Pinpoint the cell where the given text exists, returning its (X, Y) midpoint coordinate. 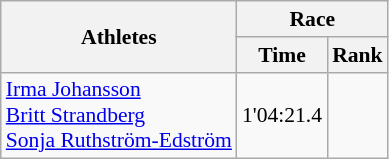
Irma JohanssonBritt StrandbergSonja Ruthström-Edström (119, 116)
1'04:21.4 (282, 116)
Athletes (119, 36)
Rank (358, 55)
Race (312, 19)
Time (282, 55)
